Return (x, y) of the center of cell containing provided text 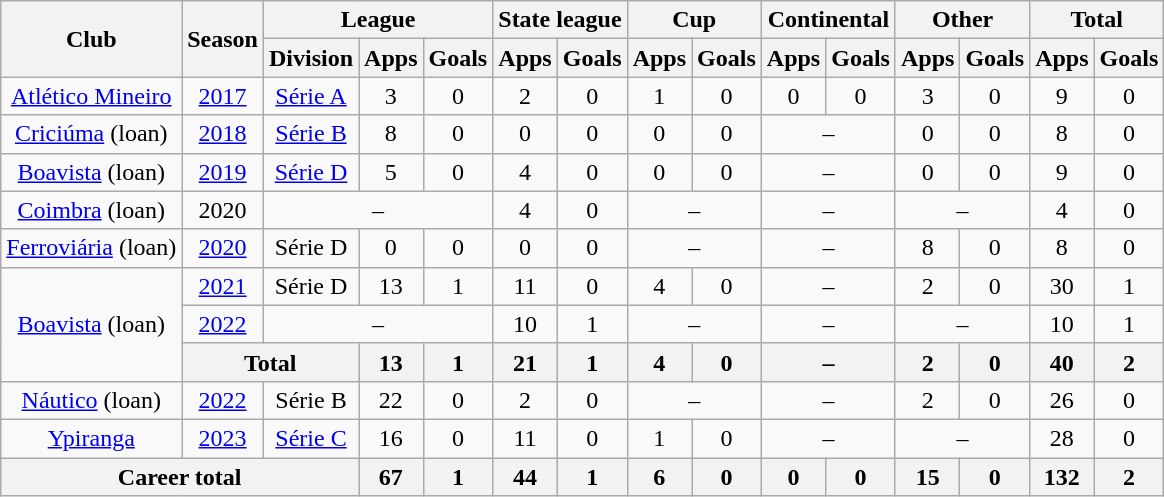
2017 (223, 96)
67 (391, 477)
Club (92, 39)
Criciúma (loan) (92, 134)
6 (659, 477)
Continental (828, 20)
40 (1062, 362)
Náutico (loan) (92, 400)
Division (310, 58)
28 (1062, 438)
2019 (223, 172)
16 (391, 438)
22 (391, 400)
30 (1062, 286)
5 (391, 172)
Atlético Mineiro (92, 96)
Coimbra (loan) (92, 210)
15 (927, 477)
Career total (180, 477)
2021 (223, 286)
21 (525, 362)
Other (962, 20)
2018 (223, 134)
132 (1062, 477)
Série A (310, 96)
Ypiranga (92, 438)
44 (525, 477)
State league (560, 20)
Ferroviária (loan) (92, 248)
Cup (694, 20)
Série C (310, 438)
2023 (223, 438)
26 (1062, 400)
Season (223, 39)
League (378, 20)
